Locate the cell with the specified text and output its [X, Y] center coordinate. 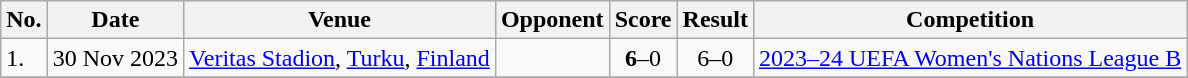
1. [24, 58]
No. [24, 20]
Result [715, 20]
Competition [970, 20]
Opponent [552, 20]
30 Nov 2023 [115, 58]
Venue [340, 20]
Date [115, 20]
Score [643, 20]
2023–24 UEFA Women's Nations League B [970, 58]
Veritas Stadion, Turku, Finland [340, 58]
